From the cell containing the given text, extract its center point as [x, y] coordinate. 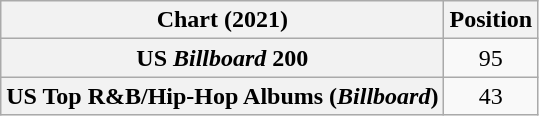
Position [491, 20]
US Billboard 200 [222, 58]
43 [491, 96]
95 [491, 58]
Chart (2021) [222, 20]
US Top R&B/Hip-Hop Albums (Billboard) [222, 96]
